Locate the cell with the specified text and output its [x, y] center coordinate. 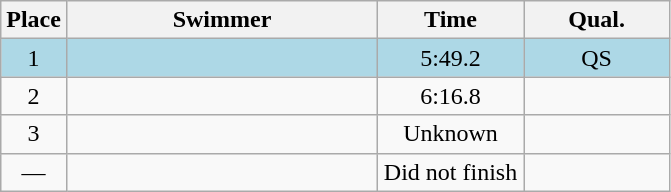
3 [34, 134]
Qual. [597, 20]
Swimmer [222, 20]
6:16.8 [451, 96]
1 [34, 58]
5:49.2 [451, 58]
Time [451, 20]
Unknown [451, 134]
2 [34, 96]
Did not finish [451, 172]
Place [34, 20]
— [34, 172]
QS [597, 58]
